Provide the [x, y] coordinate of the cell's center where the given text is located.  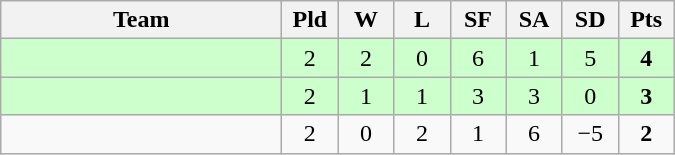
L [422, 20]
W [366, 20]
Pld [310, 20]
SD [590, 20]
Team [142, 20]
Pts [646, 20]
5 [590, 58]
SF [478, 20]
4 [646, 58]
SA [534, 20]
−5 [590, 134]
